Extract the [x, y] coordinate from the center of the cell holding the provided text.  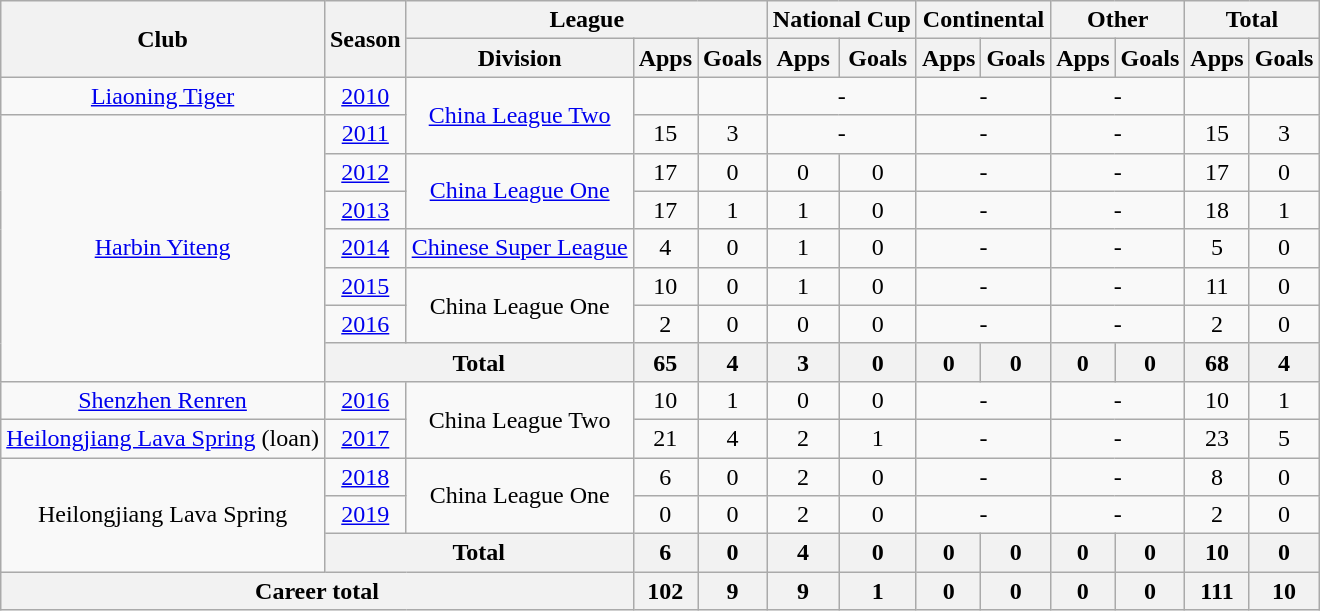
Other [1118, 20]
2012 [365, 172]
Division [520, 58]
21 [665, 438]
2010 [365, 96]
102 [665, 591]
Liaoning Tiger [163, 96]
Heilongjiang Lava Spring (loan) [163, 438]
Shenzhen Renren [163, 400]
2014 [365, 248]
8 [1217, 477]
2011 [365, 134]
68 [1217, 362]
111 [1217, 591]
Heilongjiang Lava Spring [163, 515]
League [586, 20]
2015 [365, 286]
National Cup [842, 20]
Harbin Yiteng [163, 248]
Club [163, 39]
2013 [365, 210]
Chinese Super League [520, 248]
18 [1217, 210]
Continental [983, 20]
65 [665, 362]
11 [1217, 286]
2018 [365, 477]
2019 [365, 515]
Career total [317, 591]
2017 [365, 438]
Season [365, 39]
23 [1217, 438]
